For the text-containing cell, return its midpoint in [X, Y] coordinate format. 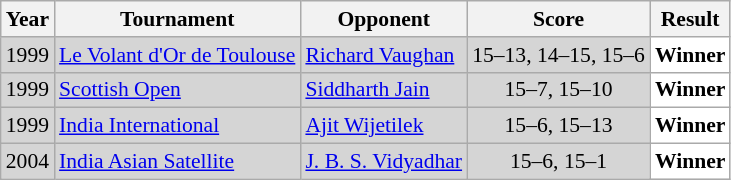
India Asian Satellite [177, 162]
India International [177, 126]
Tournament [177, 19]
Score [558, 19]
Result [690, 19]
Siddharth Jain [384, 90]
J. B. S. Vidyadhar [384, 162]
15–13, 14–15, 15–6 [558, 55]
Scottish Open [177, 90]
15–6, 15–13 [558, 126]
Year [28, 19]
Ajit Wijetilek [384, 126]
Le Volant d'Or de Toulouse [177, 55]
2004 [28, 162]
15–6, 15–1 [558, 162]
Richard Vaughan [384, 55]
15–7, 15–10 [558, 90]
Opponent [384, 19]
